Extract the [X, Y] coordinate from the center of the cell holding the provided text.  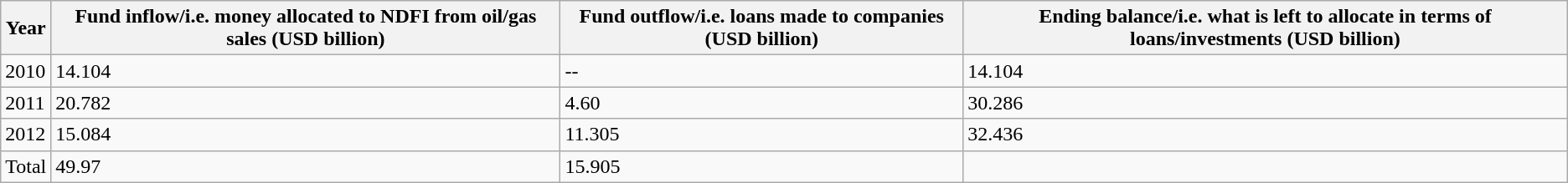
15.084 [306, 135]
11.305 [762, 135]
Total [26, 166]
15.905 [762, 166]
32.436 [1266, 135]
49.97 [306, 166]
Fund inflow/i.e. money allocated to NDFI from oil/gas sales (USD billion) [306, 28]
Year [26, 28]
20.782 [306, 103]
-- [762, 71]
2010 [26, 71]
4.60 [762, 103]
Ending balance/i.e. what is left to allocate in terms of loans/investments (USD billion) [1266, 28]
2012 [26, 135]
Fund outflow/i.e. loans made to companies (USD billion) [762, 28]
2011 [26, 103]
30.286 [1266, 103]
